Output the (x, y) coordinate of the center of the cell containing the given text.  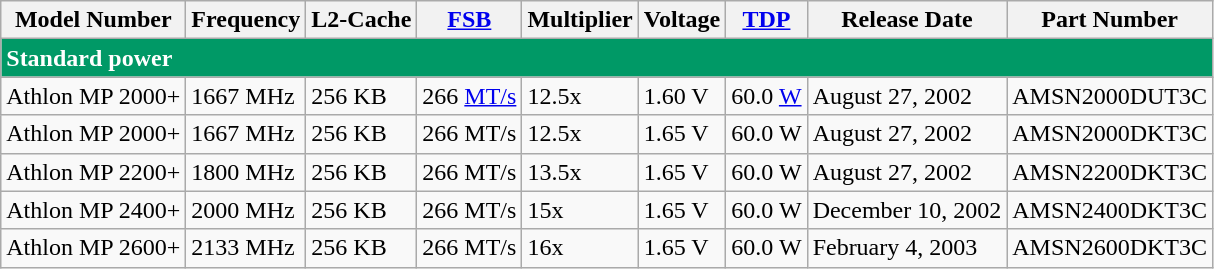
Model Number (94, 20)
FSB (470, 20)
TDP (766, 20)
16x (580, 248)
February 4, 2003 (907, 248)
2133 MHz (246, 248)
Part Number (1110, 20)
AMSN2600DKT3C (1110, 248)
13.5x (580, 172)
Multiplier (580, 20)
15x (580, 210)
December 10, 2002 (907, 210)
Voltage (682, 20)
Athlon MP 2200+ (94, 172)
1800 MHz (246, 172)
AMSN2400DKT3C (1110, 210)
AMSN2200DKT3C (1110, 172)
L2-Cache (362, 20)
Athlon MP 2400+ (94, 210)
Release Date (907, 20)
1.60 V (682, 96)
Standard power (607, 58)
AMSN2000DUT3C (1110, 96)
AMSN2000DKT3C (1110, 134)
2000 MHz (246, 210)
Athlon MP 2600+ (94, 248)
Frequency (246, 20)
